Detect which cell encompasses the target text, then output its (X, Y) center coordinate. 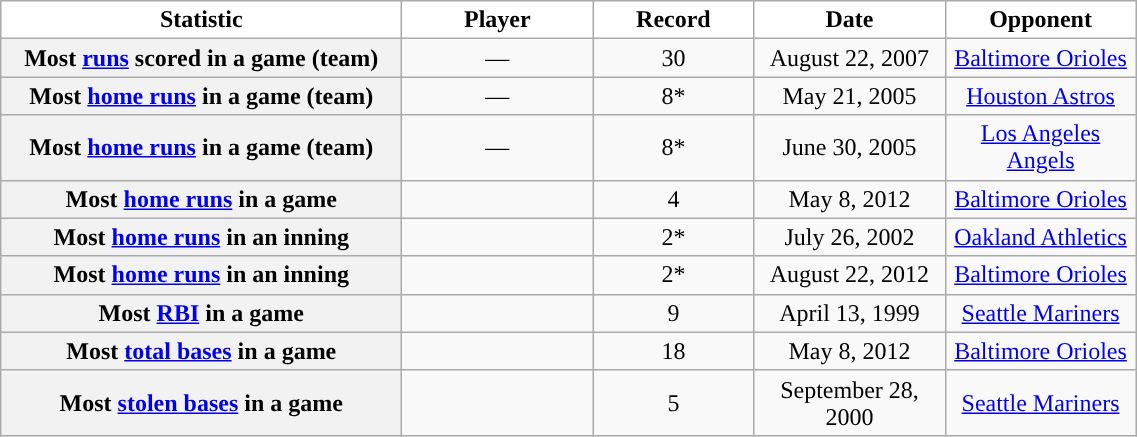
April 13, 1999 (850, 313)
Statistic (202, 20)
18 (674, 351)
August 22, 2012 (850, 275)
Most total bases in a game (202, 351)
Opponent (1040, 20)
Houston Astros (1040, 96)
Player (498, 20)
August 22, 2007 (850, 58)
Record (674, 20)
9 (674, 313)
Most RBI in a game (202, 313)
Los Angeles Angels (1040, 148)
Date (850, 20)
September 28, 2000 (850, 402)
5 (674, 402)
Most home runs in a game (202, 199)
4 (674, 199)
July 26, 2002 (850, 237)
Most stolen bases in a game (202, 402)
May 21, 2005 (850, 96)
30 (674, 58)
June 30, 2005 (850, 148)
Oakland Athletics (1040, 237)
Most runs scored in a game (team) (202, 58)
